Extract the (x, y) coordinate from the center of the cell holding the provided text.  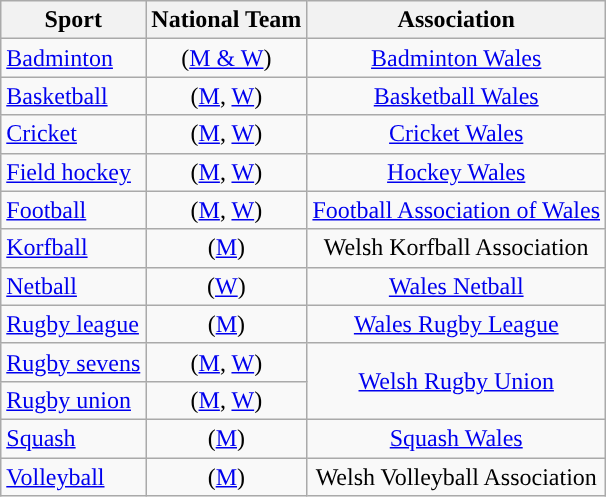
National Team (226, 20)
Rugby union (74, 400)
Squash Wales (456, 438)
Rugby league (74, 324)
Welsh Korfball Association (456, 248)
Welsh Rugby Union (456, 381)
Field hockey (74, 172)
Squash (74, 438)
Wales Rugby League (456, 324)
Rugby sevens (74, 362)
(W) (226, 286)
Wales Netball (456, 286)
Korfball (74, 248)
Badminton Wales (456, 58)
Hockey Wales (456, 172)
Welsh Volleyball Association (456, 477)
Football Association of Wales (456, 210)
Association (456, 20)
Sport (74, 20)
Basketball (74, 96)
Badminton (74, 58)
Football (74, 210)
Netball (74, 286)
Cricket Wales (456, 134)
(M & W) (226, 58)
Basketball Wales (456, 96)
Volleyball (74, 477)
Cricket (74, 134)
